Return (x, y) of the center of cell containing provided text 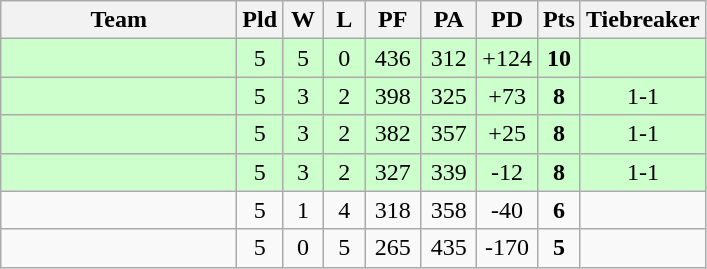
+73 (508, 96)
6 (558, 210)
10 (558, 58)
358 (449, 210)
W (304, 20)
+124 (508, 58)
4 (344, 210)
327 (393, 172)
325 (449, 96)
339 (449, 172)
PF (393, 20)
PA (449, 20)
+25 (508, 134)
Pld (260, 20)
Team (119, 20)
Tiebreaker (642, 20)
382 (393, 134)
435 (449, 248)
318 (393, 210)
265 (393, 248)
PD (508, 20)
1 (304, 210)
398 (393, 96)
Pts (558, 20)
-12 (508, 172)
357 (449, 134)
312 (449, 58)
L (344, 20)
436 (393, 58)
-40 (508, 210)
-170 (508, 248)
